Provide the [x, y] coordinate of the cell's center where the given text is located.  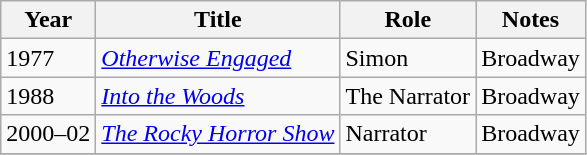
Title [218, 20]
Year [48, 20]
Notes [531, 20]
Narrator [408, 134]
Role [408, 20]
1988 [48, 96]
Simon [408, 58]
The Narrator [408, 96]
2000–02 [48, 134]
The Rocky Horror Show [218, 134]
Otherwise Engaged [218, 58]
1977 [48, 58]
Into the Woods [218, 96]
